Provide the [x, y] coordinate of the cell's center where the given text is located.  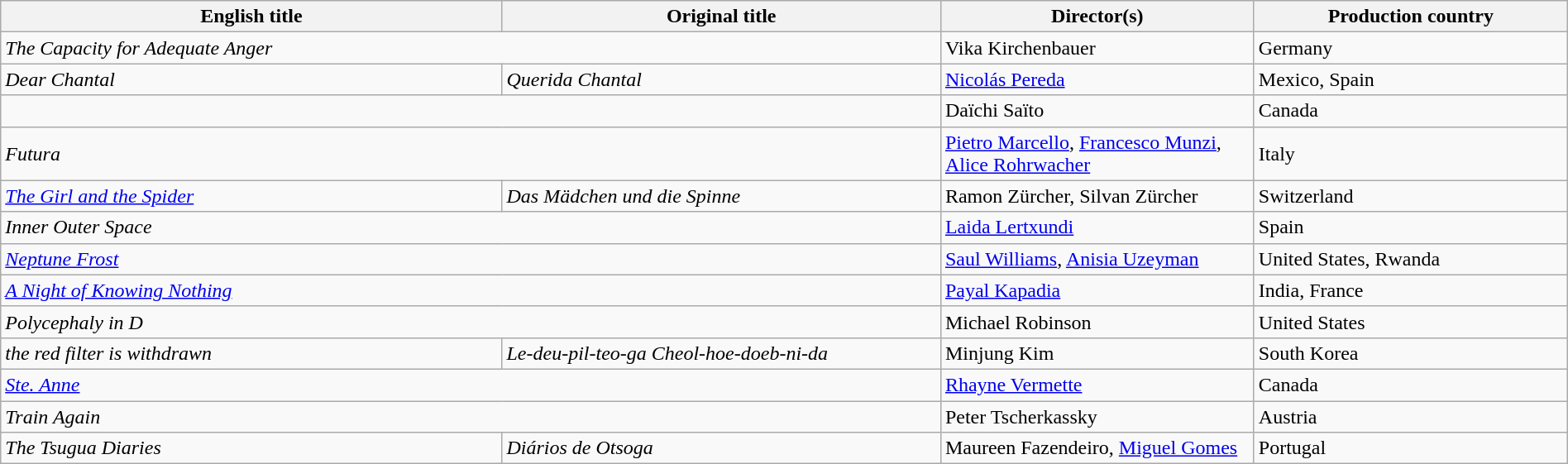
Laida Lertxundi [1097, 227]
Das Mädchen und die Spinne [721, 196]
English title [251, 17]
Train Again [471, 416]
Portugal [1411, 448]
Maureen Fazendeiro, Miguel Gomes [1097, 448]
Neptune Frost [471, 259]
Polycephaly in D [471, 322]
Dear Chantal [251, 79]
United States, Rwanda [1411, 259]
Original title [721, 17]
Futura [471, 154]
Spain [1411, 227]
Querida Chantal [721, 79]
United States [1411, 322]
Mexico, Spain [1411, 79]
Pietro Marcello, Francesco Munzi, Alice Rohrwacher [1097, 154]
Daïchi Saïto [1097, 111]
Diários de Otsoga [721, 448]
Michael Robinson [1097, 322]
Le-deu-pil-teo-ga Cheol-hoe-doeb-ni-da [721, 353]
Italy [1411, 154]
A Night of Knowing Nothing [471, 290]
Ste. Anne [471, 385]
Austria [1411, 416]
Saul Williams, Anisia Uzeyman [1097, 259]
Rhayne Vermette [1097, 385]
Minjung Kim [1097, 353]
Germany [1411, 48]
Nicolás Pereda [1097, 79]
Ramon Zürcher, Silvan Zürcher [1097, 196]
Switzerland [1411, 196]
The Girl and the Spider [251, 196]
The Capacity for Adequate Anger [471, 48]
India, France [1411, 290]
Payal Kapadia [1097, 290]
Production country [1411, 17]
Inner Outer Space [471, 227]
The Tsugua Diaries [251, 448]
Director(s) [1097, 17]
Peter Tscherkassky [1097, 416]
South Korea [1411, 353]
the red filter is withdrawn [251, 353]
Vika Kirchenbauer [1097, 48]
